Provide the [x, y] coordinate of the cell's center where the given text is located.  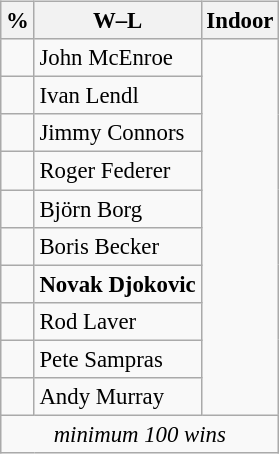
John McEnroe [118, 58]
Björn Borg [118, 209]
Novak Djokovic [118, 284]
Boris Becker [118, 246]
Andy Murray [118, 396]
Pete Sampras [118, 359]
Rod Laver [118, 321]
Jimmy Connors [118, 133]
Ivan Lendl [118, 96]
Indoor [240, 21]
% [18, 21]
W–L [118, 21]
Roger Federer [118, 171]
minimum 100 wins [140, 434]
